From the cell containing the given text, extract its center point as (X, Y) coordinate. 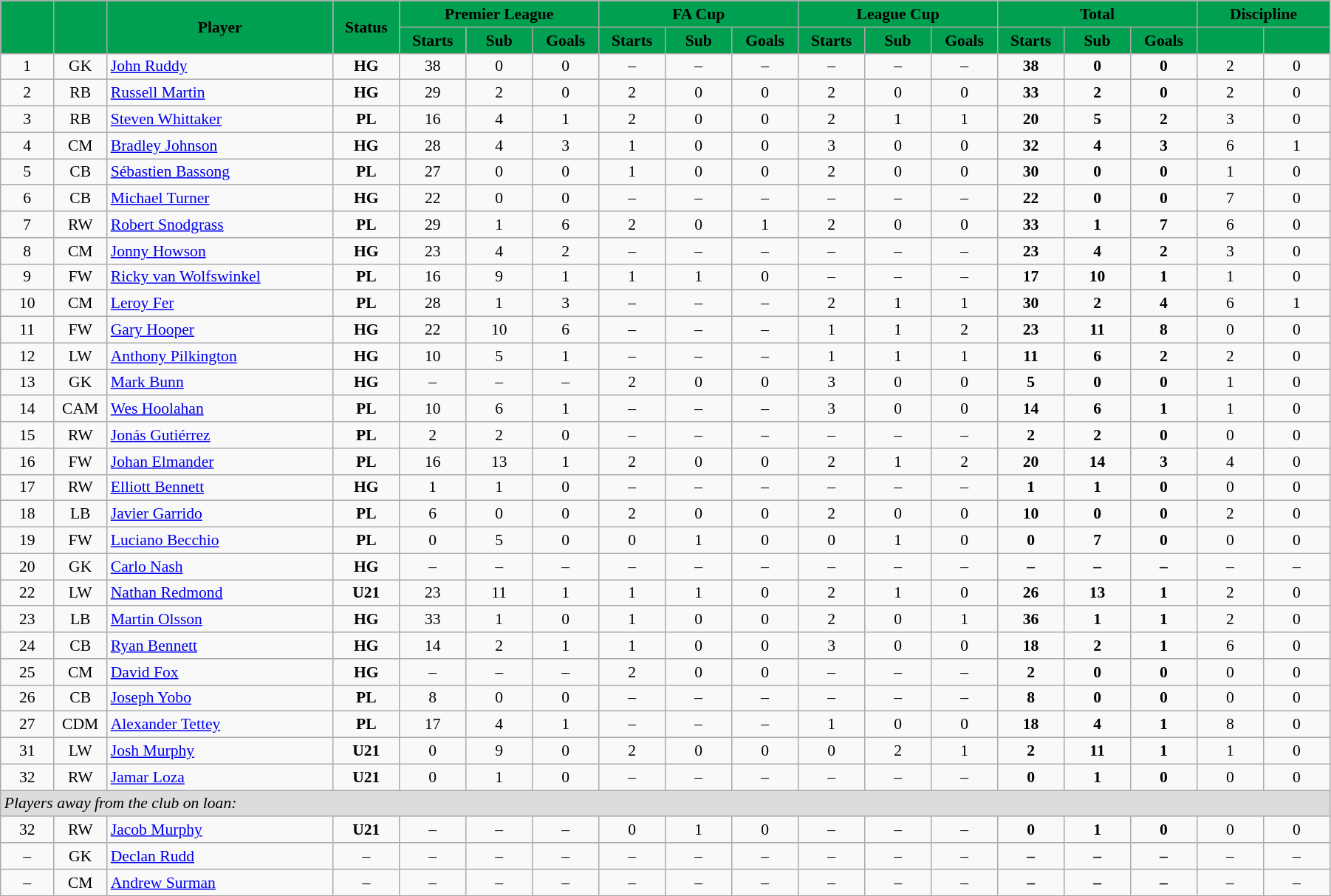
Martin Olsson (220, 620)
Jamar Loza (220, 777)
Andrew Surman (220, 883)
Steven Whittaker (220, 120)
Josh Murphy (220, 751)
Bradley Johnson (220, 146)
John Ruddy (220, 66)
15 (27, 435)
Ricky van Wolfswinkel (220, 277)
Jonás Gutiérrez (220, 435)
31 (27, 751)
Total (1098, 14)
Gary Hooper (220, 330)
Joseph Yobo (220, 698)
Javier Garrido (220, 514)
FA Cup (699, 14)
12 (27, 356)
CAM (81, 409)
36 (1031, 620)
Carlo Nash (220, 567)
Alexander Tettey (220, 725)
League Cup (898, 14)
Status (366, 27)
Jacob Murphy (220, 830)
Discipline (1263, 14)
Premier League (499, 14)
Players away from the club on loan: (665, 804)
Ryan Bennett (220, 646)
Elliott Bennett (220, 488)
Johan Elmander (220, 462)
Russell Martin (220, 93)
Anthony Pilkington (220, 356)
David Fox (220, 672)
19 (27, 541)
CDM (81, 725)
Robert Snodgrass (220, 225)
25 (27, 672)
Luciano Becchio (220, 541)
Wes Hoolahan (220, 409)
Michael Turner (220, 199)
Jonny Howson (220, 251)
Player (220, 27)
24 (27, 646)
Mark Bunn (220, 383)
Declan Rudd (220, 856)
Sébastien Bassong (220, 172)
Nathan Redmond (220, 593)
Leroy Fer (220, 304)
